Determine the [X, Y] coordinate at the center of the cell enclosing the given text.  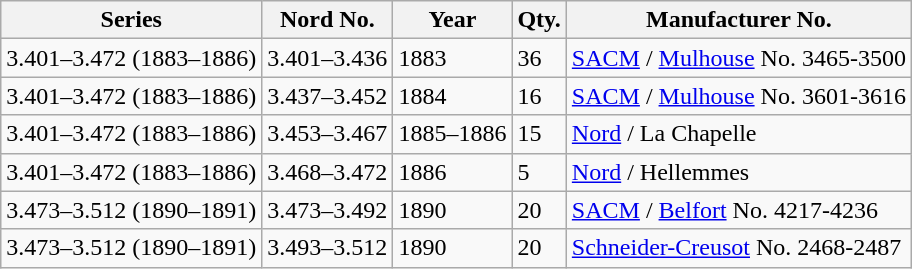
3.473–3.492 [328, 210]
15 [539, 134]
Schneider-Creusot No. 2468-2487 [738, 248]
3.468–3.472 [328, 172]
Series [132, 20]
SACM / Mulhouse No. 3465-3500 [738, 58]
Nord / Hellemmes [738, 172]
Qty. [539, 20]
Nord / La Chapelle [738, 134]
1884 [452, 96]
16 [539, 96]
SACM / Belfort No. 4217-4236 [738, 210]
1886 [452, 172]
Manufacturer No. [738, 20]
3.437–3.452 [328, 96]
3.493–3.512 [328, 248]
1885–1886 [452, 134]
SACM / Mulhouse No. 3601-3616 [738, 96]
Year [452, 20]
36 [539, 58]
5 [539, 172]
Nord No. [328, 20]
3.401–3.436 [328, 58]
1883 [452, 58]
3.453–3.467 [328, 134]
